Detect which cell encompasses the target text, then output its (x, y) center coordinate. 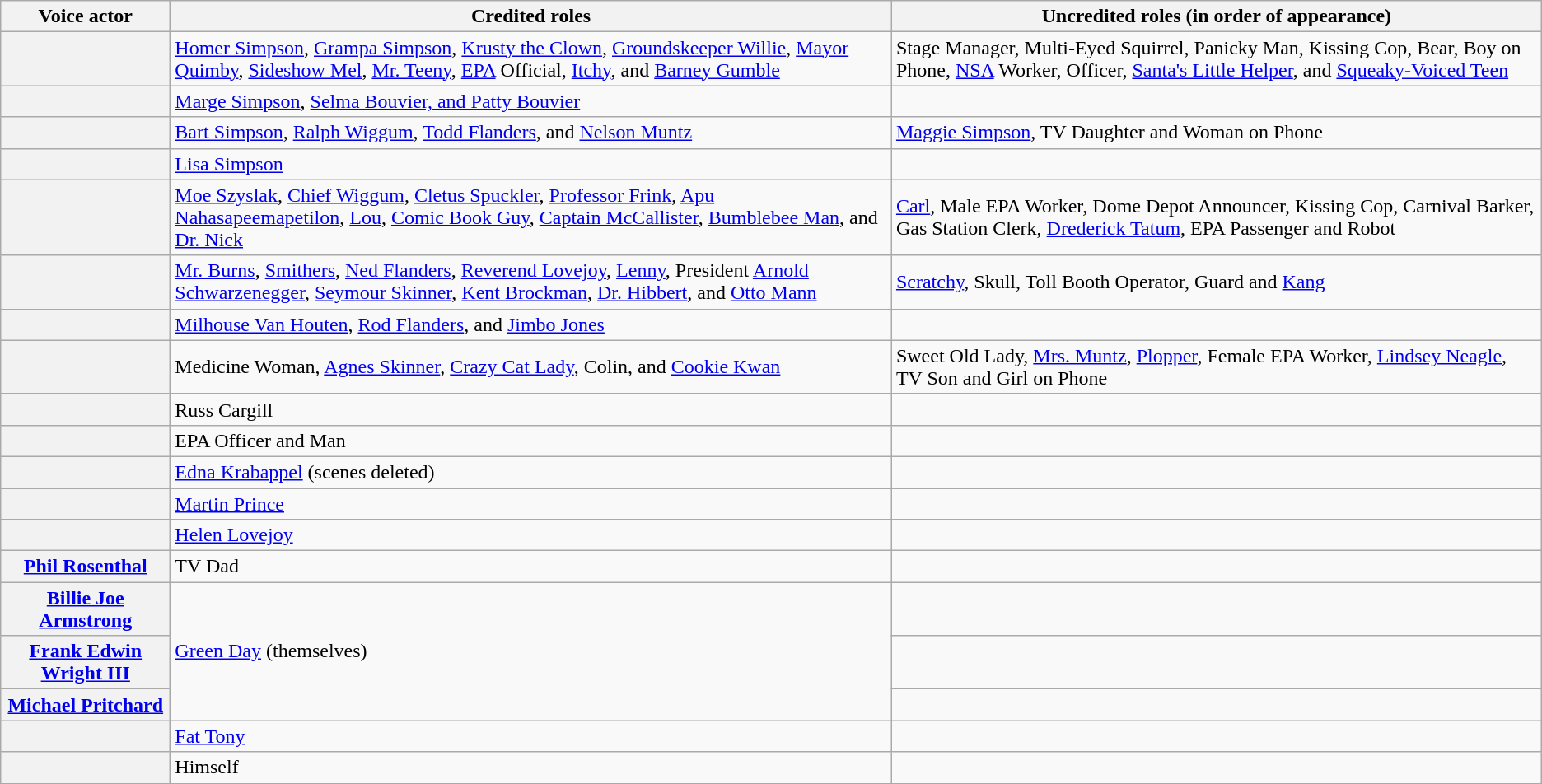
Medicine Woman, Agnes Skinner, Crazy Cat Lady, Colin, and Cookie Kwan (531, 367)
Fat Tony (531, 736)
Frank Edwin Wright III (86, 662)
Marge Simpson, Selma Bouvier, and Patty Bouvier (531, 101)
Scratchy, Skull, Toll Booth Operator, Guard and Kang (1216, 282)
Helen Lovejoy (531, 535)
Himself (531, 768)
Homer Simpson, Grampa Simpson, Krusty the Clown, Groundskeeper Willie, Mayor Quimby, Sideshow Mel, Mr. Teeny, EPA Official, Itchy, and Barney Gumble (531, 59)
Billie Joe Armstrong (86, 609)
EPA Officer and Man (531, 441)
Uncredited roles (in order of appearance) (1216, 16)
Bart Simpson, Ralph Wiggum, Todd Flanders, and Nelson Muntz (531, 133)
Voice actor (86, 16)
Maggie Simpson, TV Daughter and Woman on Phone (1216, 133)
Sweet Old Lady, Mrs. Muntz, Plopper, Female EPA Worker, Lindsey Neagle, TV Son and Girl on Phone (1216, 367)
Milhouse Van Houten, Rod Flanders, and Jimbo Jones (531, 324)
Lisa Simpson (531, 164)
TV Dad (531, 567)
Phil Rosenthal (86, 567)
Green Day (themselves) (531, 651)
Carl, Male EPA Worker, Dome Depot Announcer, Kissing Cop, Carnival Barker, Gas Station Clerk, Drederick Tatum, EPA Passenger and Robot (1216, 217)
Martin Prince (531, 503)
Credited roles (531, 16)
Edna Krabappel (scenes deleted) (531, 472)
Michael Pritchard (86, 705)
Russ Cargill (531, 409)
Stage Manager, Multi-Eyed Squirrel, Panicky Man, Kissing Cop, Bear, Boy on Phone, NSA Worker, Officer, Santa's Little Helper, and Squeaky-Voiced Teen (1216, 59)
